Pinpoint the cell where the given text exists, returning its [X, Y] midpoint coordinate. 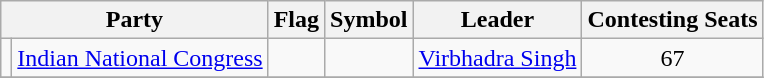
Contesting Seats [672, 20]
Symbol [369, 20]
Virbhadra Singh [498, 58]
Party [134, 20]
67 [672, 58]
Flag [296, 20]
Leader [498, 20]
Indian National Congress [140, 58]
